Detect which cell encompasses the target text, then output its [x, y] center coordinate. 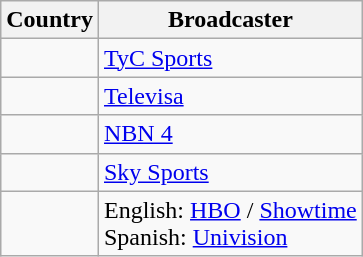
Broadcaster [230, 20]
Televisa [230, 96]
Country [50, 20]
Sky Sports [230, 172]
NBN 4 [230, 134]
TyC Sports [230, 58]
English: HBO / Showtime Spanish: Univision [230, 224]
